Scan for the cell matching the given text and deliver its (X, Y) coordinate at center. 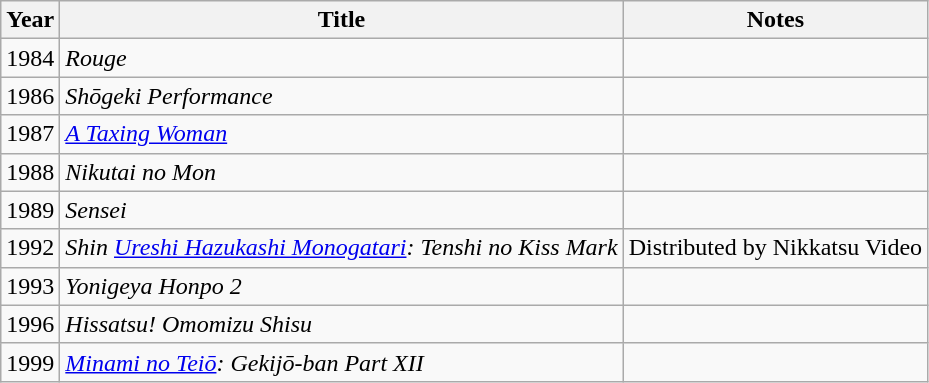
Sensei (342, 210)
1989 (30, 210)
Year (30, 20)
1987 (30, 134)
Title (342, 20)
Yonigeya Honpo 2 (342, 286)
Hissatsu! Omomizu Shisu (342, 324)
1999 (30, 362)
1993 (30, 286)
Distributed by Nikkatsu Video (775, 248)
Shōgeki Performance (342, 96)
Notes (775, 20)
Minami no Teiō: Gekijō-ban Part XII (342, 362)
1984 (30, 58)
Rouge (342, 58)
Shin Ureshi Hazukashi Monogatari: Tenshi no Kiss Mark (342, 248)
1996 (30, 324)
1992 (30, 248)
1988 (30, 172)
Nikutai no Mon (342, 172)
1986 (30, 96)
A Taxing Woman (342, 134)
